From the cell containing the given text, extract its center point as [x, y] coordinate. 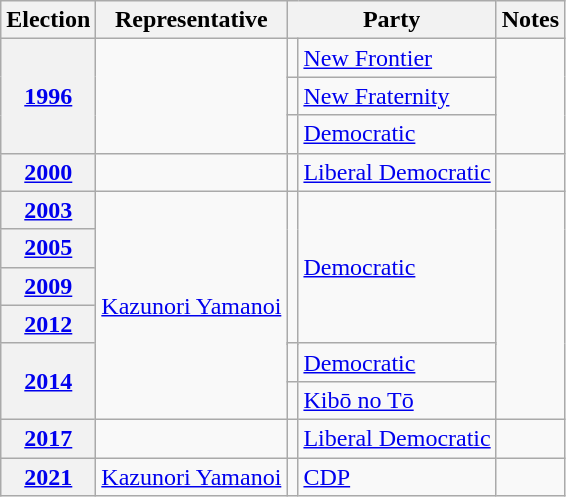
CDP [397, 477]
2014 [48, 381]
Representative [192, 20]
Party [392, 20]
2005 [48, 248]
2012 [48, 324]
2009 [48, 286]
New Fraternity [397, 96]
2003 [48, 210]
2021 [48, 477]
New Frontier [397, 58]
2017 [48, 438]
1996 [48, 96]
Election [48, 20]
2000 [48, 172]
Notes [530, 20]
Kibō no Tō [397, 400]
